Search for the cell housing the specified text and yield its [x, y] center coordinate. 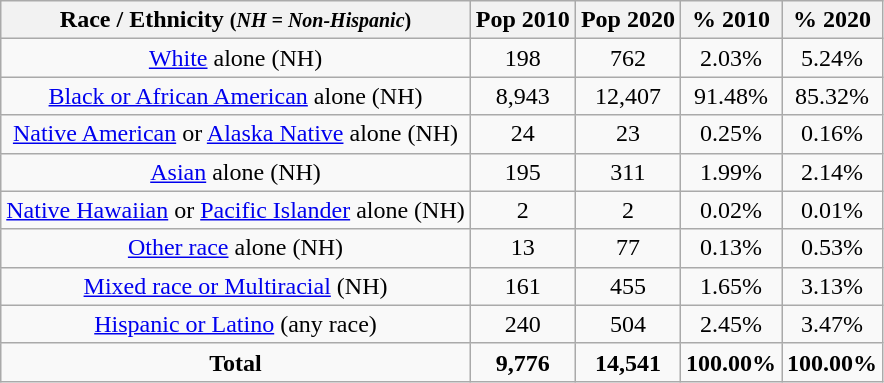
2.14% [832, 172]
1.65% [730, 286]
3.47% [832, 324]
3.13% [832, 286]
240 [522, 324]
White alone (NH) [236, 58]
5.24% [832, 58]
Other race alone (NH) [236, 248]
762 [628, 58]
0.16% [832, 134]
% 2020 [832, 20]
504 [628, 324]
13 [522, 248]
12,407 [628, 96]
Native American or Alaska Native alone (NH) [236, 134]
0.13% [730, 248]
2.03% [730, 58]
77 [628, 248]
85.32% [832, 96]
311 [628, 172]
Total [236, 362]
Native Hawaiian or Pacific Islander alone (NH) [236, 210]
0.25% [730, 134]
8,943 [522, 96]
1.99% [730, 172]
24 [522, 134]
9,776 [522, 362]
Hispanic or Latino (any race) [236, 324]
195 [522, 172]
2.45% [730, 324]
455 [628, 286]
Mixed race or Multiracial (NH) [236, 286]
Black or African American alone (NH) [236, 96]
14,541 [628, 362]
% 2010 [730, 20]
198 [522, 58]
91.48% [730, 96]
161 [522, 286]
0.53% [832, 248]
Pop 2020 [628, 20]
Race / Ethnicity (NH = Non-Hispanic) [236, 20]
Pop 2010 [522, 20]
23 [628, 134]
0.01% [832, 210]
Asian alone (NH) [236, 172]
0.02% [730, 210]
